Return (x, y) of the center of cell containing provided text 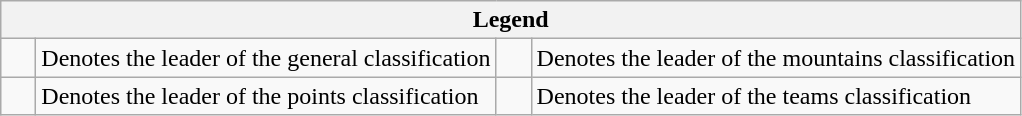
Denotes the leader of the general classification (266, 58)
Legend (511, 20)
Denotes the leader of the points classification (266, 96)
Denotes the leader of the teams classification (776, 96)
Denotes the leader of the mountains classification (776, 58)
